From the cell containing the given text, extract its center point as [x, y] coordinate. 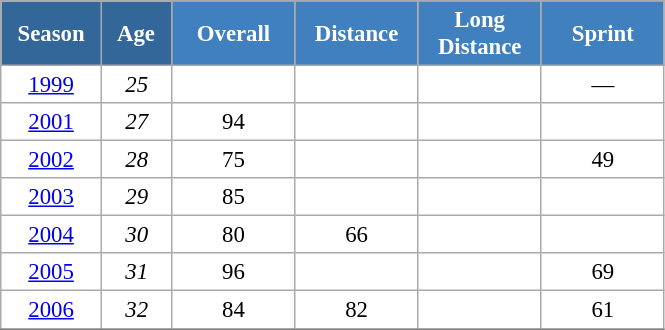
Long Distance [480, 34]
2005 [52, 273]
32 [136, 310]
2002 [52, 160]
96 [234, 273]
31 [136, 273]
— [602, 85]
69 [602, 273]
29 [136, 197]
30 [136, 235]
75 [234, 160]
Distance [356, 34]
1999 [52, 85]
2006 [52, 310]
84 [234, 310]
66 [356, 235]
25 [136, 85]
80 [234, 235]
2003 [52, 197]
49 [602, 160]
2004 [52, 235]
Age [136, 34]
27 [136, 122]
2001 [52, 122]
Overall [234, 34]
94 [234, 122]
61 [602, 310]
82 [356, 310]
28 [136, 160]
85 [234, 197]
Sprint [602, 34]
Season [52, 34]
